For the text-containing cell, return its midpoint in (x, y) coordinate format. 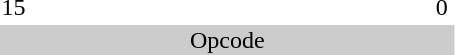
Opcode (227, 40)
